For the text-containing cell, return its midpoint in [x, y] coordinate format. 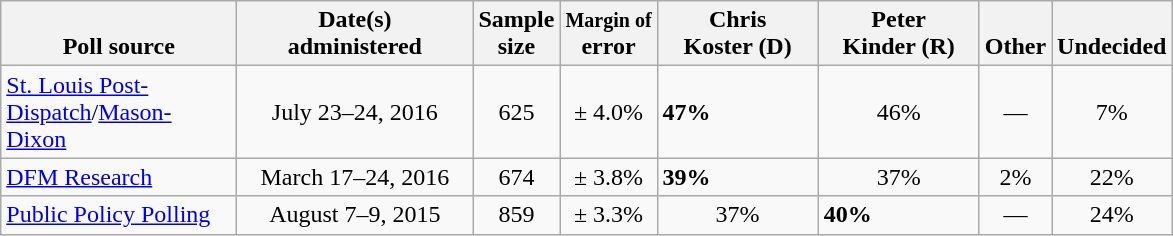
ChrisKoster (D) [738, 34]
46% [898, 112]
March 17–24, 2016 [355, 177]
August 7–9, 2015 [355, 215]
Samplesize [516, 34]
2% [1015, 177]
St. Louis Post-Dispatch/Mason-Dixon [119, 112]
859 [516, 215]
Date(s)administered [355, 34]
674 [516, 177]
± 4.0% [608, 112]
Other [1015, 34]
DFM Research [119, 177]
7% [1112, 112]
24% [1112, 215]
July 23–24, 2016 [355, 112]
22% [1112, 177]
47% [738, 112]
Margin oferror [608, 34]
Poll source [119, 34]
PeterKinder (R) [898, 34]
± 3.8% [608, 177]
Public Policy Polling [119, 215]
40% [898, 215]
Undecided [1112, 34]
625 [516, 112]
± 3.3% [608, 215]
39% [738, 177]
